Pinpoint the cell where the given text exists, returning its (X, Y) midpoint coordinate. 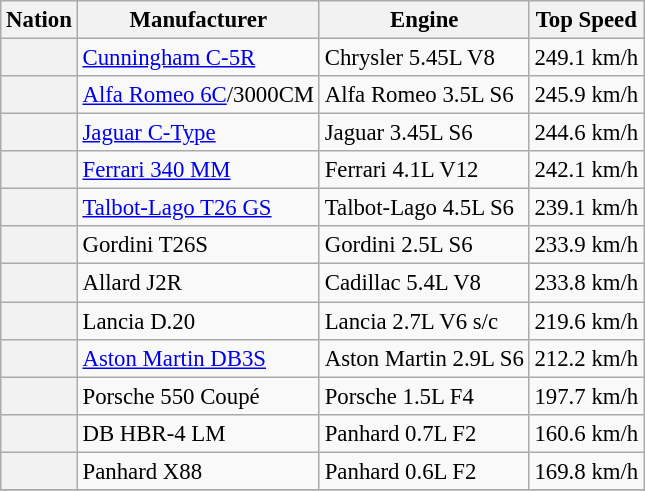
Chrysler 5.45L V8 (424, 58)
233.9 km/h (586, 245)
Engine (424, 20)
212.2 km/h (586, 358)
Top Speed (586, 20)
249.1 km/h (586, 58)
Talbot-Lago 4.5L S6 (424, 208)
160.6 km/h (586, 433)
Cunningham C-5R (198, 58)
245.9 km/h (586, 95)
Alfa Romeo 6C/3000CM (198, 95)
169.8 km/h (586, 471)
244.6 km/h (586, 133)
Lancia 2.7L V6 s/c (424, 321)
Ferrari 4.1L V12 (424, 170)
242.1 km/h (586, 170)
Jaguar C-Type (198, 133)
233.8 km/h (586, 283)
Aston Martin DB3S (198, 358)
Porsche 1.5L F4 (424, 396)
197.7 km/h (586, 396)
Nation (39, 20)
Manufacturer (198, 20)
Jaguar 3.45L S6 (424, 133)
Alfa Romeo 3.5L S6 (424, 95)
DB HBR-4 LM (198, 433)
Talbot-Lago T26 GS (198, 208)
Lancia D.20 (198, 321)
Allard J2R (198, 283)
Panhard X88 (198, 471)
Cadillac 5.4L V8 (424, 283)
Porsche 550 Coupé (198, 396)
Ferrari 340 MM (198, 170)
Gordini T26S (198, 245)
239.1 km/h (586, 208)
Gordini 2.5L S6 (424, 245)
Panhard 0.6L F2 (424, 471)
219.6 km/h (586, 321)
Panhard 0.7L F2 (424, 433)
Aston Martin 2.9L S6 (424, 358)
